Capture the cell that displays the provided text and extract its [x, y] central coordinate. 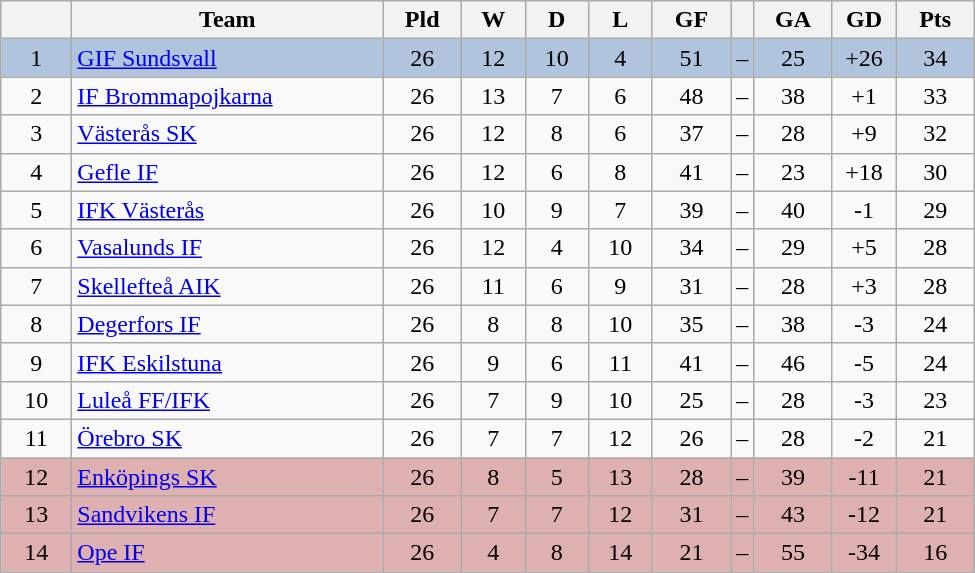
IF Brommapojkarna [228, 96]
-11 [864, 477]
35 [692, 324]
40 [794, 210]
Luleå FF/IFK [228, 400]
-34 [864, 553]
Västerås SK [228, 134]
55 [794, 553]
-1 [864, 210]
43 [794, 515]
30 [936, 172]
GF [692, 20]
+3 [864, 286]
Skellefteå AIK [228, 286]
Degerfors IF [228, 324]
D [557, 20]
32 [936, 134]
GIF Sundsvall [228, 58]
51 [692, 58]
GD [864, 20]
IFK Västerås [228, 210]
2 [36, 96]
46 [794, 362]
-5 [864, 362]
-12 [864, 515]
1 [36, 58]
+1 [864, 96]
Team [228, 20]
Örebro SK [228, 438]
33 [936, 96]
Vasalunds IF [228, 248]
Enköpings SK [228, 477]
37 [692, 134]
Pld [422, 20]
+5 [864, 248]
Gefle IF [228, 172]
IFK Eskilstuna [228, 362]
-2 [864, 438]
Pts [936, 20]
GA [794, 20]
3 [36, 134]
+26 [864, 58]
16 [936, 553]
L [621, 20]
Ope IF [228, 553]
48 [692, 96]
W [493, 20]
Sandvikens IF [228, 515]
+18 [864, 172]
+9 [864, 134]
